Pinpoint the cell where the given text exists, returning its (x, y) midpoint coordinate. 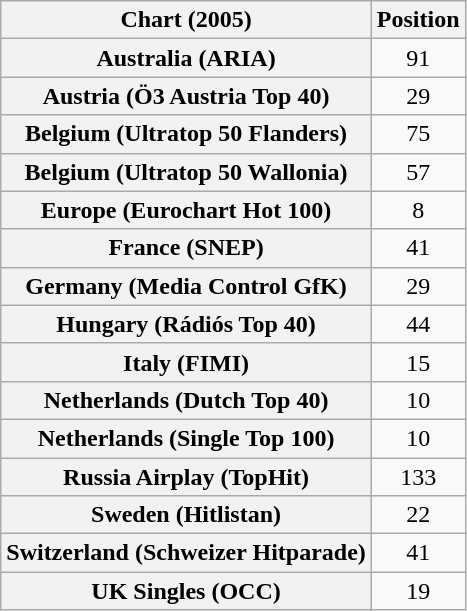
Chart (2005) (186, 20)
44 (418, 324)
Austria (Ö3 Austria Top 40) (186, 96)
Netherlands (Single Top 100) (186, 438)
91 (418, 58)
Hungary (Rádiós Top 40) (186, 324)
75 (418, 134)
15 (418, 362)
Russia Airplay (TopHit) (186, 477)
19 (418, 591)
Australia (ARIA) (186, 58)
Position (418, 20)
Belgium (Ultratop 50 Flanders) (186, 134)
Switzerland (Schweizer Hitparade) (186, 553)
Netherlands (Dutch Top 40) (186, 400)
8 (418, 210)
Germany (Media Control GfK) (186, 286)
UK Singles (OCC) (186, 591)
57 (418, 172)
Belgium (Ultratop 50 Wallonia) (186, 172)
Italy (FIMI) (186, 362)
Europe (Eurochart Hot 100) (186, 210)
France (SNEP) (186, 248)
Sweden (Hitlistan) (186, 515)
22 (418, 515)
133 (418, 477)
